Output the (X, Y) coordinate of the center of the cell containing the given text.  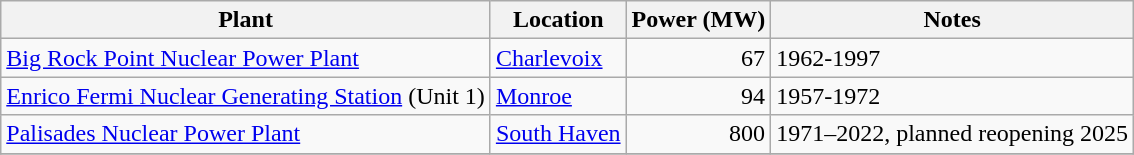
Charlevoix (558, 58)
67 (698, 58)
Power (MW) (698, 20)
Plant (246, 20)
Location (558, 20)
1962-1997 (952, 58)
1971–2022, planned reopening 2025 (952, 134)
94 (698, 96)
South Haven (558, 134)
1957-1972 (952, 96)
Notes (952, 20)
Big Rock Point Nuclear Power Plant (246, 58)
Palisades Nuclear Power Plant (246, 134)
800 (698, 134)
Enrico Fermi Nuclear Generating Station (Unit 1) (246, 96)
Monroe (558, 96)
